Determine the (X, Y) coordinate at the center of the cell enclosing the given text.  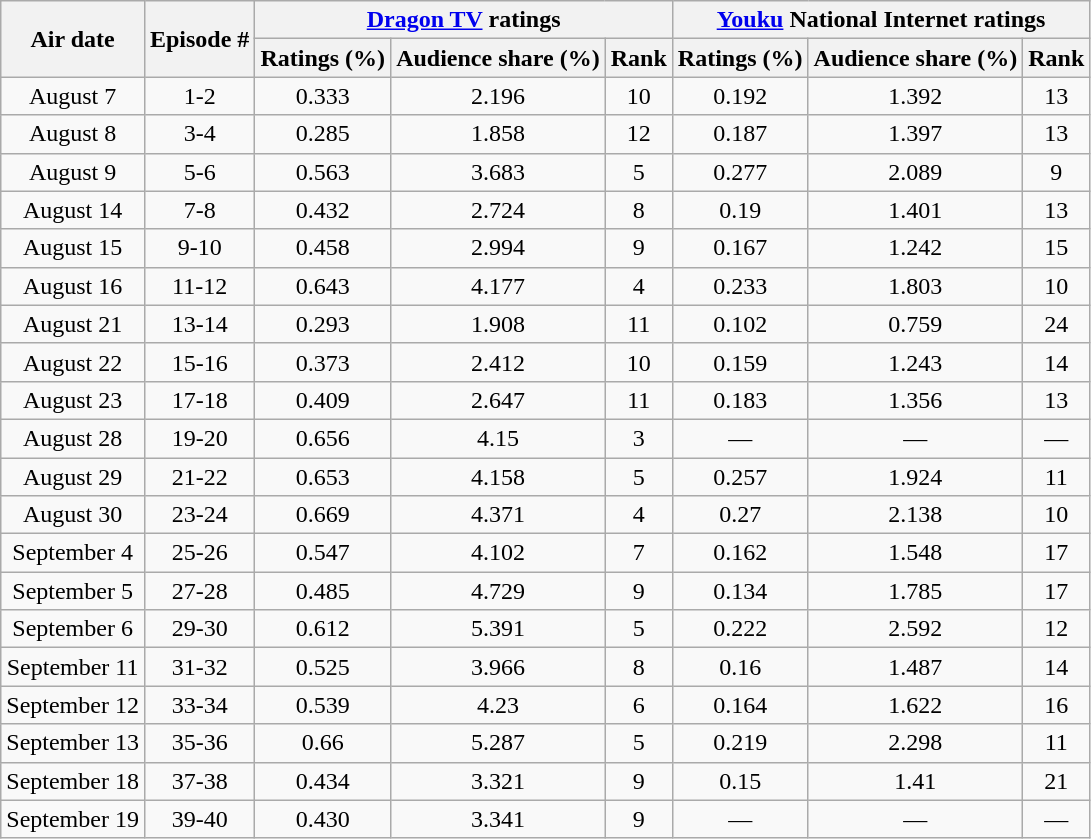
August 16 (73, 286)
1.548 (916, 553)
27-28 (199, 591)
1.908 (498, 324)
September 19 (73, 819)
4.15 (498, 438)
0.293 (323, 324)
0.285 (323, 134)
13-14 (199, 324)
4.102 (498, 553)
37-38 (199, 781)
1.242 (916, 248)
0.656 (323, 438)
August 21 (73, 324)
0.430 (323, 819)
0.669 (323, 515)
2.647 (498, 400)
3.683 (498, 172)
4.729 (498, 591)
19-20 (199, 438)
4.371 (498, 515)
0.27 (740, 515)
August 15 (73, 248)
August 9 (73, 172)
August 23 (73, 400)
September 11 (73, 667)
0.759 (916, 324)
0.432 (323, 210)
24 (1056, 324)
1.356 (916, 400)
21-22 (199, 477)
August 22 (73, 362)
1.924 (916, 477)
Youku National Internet ratings (880, 20)
1.803 (916, 286)
6 (638, 705)
August 30 (73, 515)
August 29 (73, 477)
0.102 (740, 324)
0.434 (323, 781)
Air date (73, 39)
0.653 (323, 477)
2.089 (916, 172)
35-36 (199, 743)
August 7 (73, 96)
3 (638, 438)
August 14 (73, 210)
7-8 (199, 210)
15-16 (199, 362)
0.219 (740, 743)
3.966 (498, 667)
0.257 (740, 477)
31-32 (199, 667)
Dragon TV ratings (464, 20)
39-40 (199, 819)
7 (638, 553)
0.612 (323, 629)
2.138 (916, 515)
0.563 (323, 172)
2.298 (916, 743)
0.187 (740, 134)
4.158 (498, 477)
16 (1056, 705)
0.547 (323, 553)
1.622 (916, 705)
0.539 (323, 705)
0.233 (740, 286)
0.167 (740, 248)
0.134 (740, 591)
2.412 (498, 362)
1.785 (916, 591)
23-24 (199, 515)
0.164 (740, 705)
2.196 (498, 96)
1.858 (498, 134)
0.485 (323, 591)
August 28 (73, 438)
0.277 (740, 172)
2.592 (916, 629)
11-12 (199, 286)
29-30 (199, 629)
0.66 (323, 743)
0.162 (740, 553)
0.15 (740, 781)
September 5 (73, 591)
4.177 (498, 286)
5-6 (199, 172)
September 12 (73, 705)
Episode # (199, 39)
0.333 (323, 96)
0.409 (323, 400)
0.373 (323, 362)
0.525 (323, 667)
0.19 (740, 210)
September 4 (73, 553)
3-4 (199, 134)
1.392 (916, 96)
1.41 (916, 781)
15 (1056, 248)
0.183 (740, 400)
0.16 (740, 667)
9-10 (199, 248)
1.397 (916, 134)
0.222 (740, 629)
0.159 (740, 362)
33-34 (199, 705)
0.643 (323, 286)
5.391 (498, 629)
0.458 (323, 248)
25-26 (199, 553)
3.341 (498, 819)
September 13 (73, 743)
21 (1056, 781)
4.23 (498, 705)
August 8 (73, 134)
1.243 (916, 362)
September 6 (73, 629)
September 18 (73, 781)
2.994 (498, 248)
0.192 (740, 96)
1.401 (916, 210)
5.287 (498, 743)
1.487 (916, 667)
2.724 (498, 210)
1-2 (199, 96)
17-18 (199, 400)
3.321 (498, 781)
